Find where the given text appears and provide that cell's center as (x, y) coordinate. 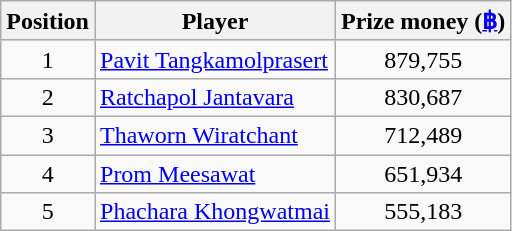
4 (48, 173)
651,934 (422, 173)
555,183 (422, 212)
Thaworn Wiratchant (214, 135)
Position (48, 21)
3 (48, 135)
5 (48, 212)
879,755 (422, 59)
Player (214, 21)
2 (48, 97)
Ratchapol Jantavara (214, 97)
Prize money (฿) (422, 21)
Pavit Tangkamolprasert (214, 59)
Phachara Khongwatmai (214, 212)
1 (48, 59)
712,489 (422, 135)
830,687 (422, 97)
Prom Meesawat (214, 173)
